Return the [x, y] coordinate for the center point of the cell that contains the specified text.  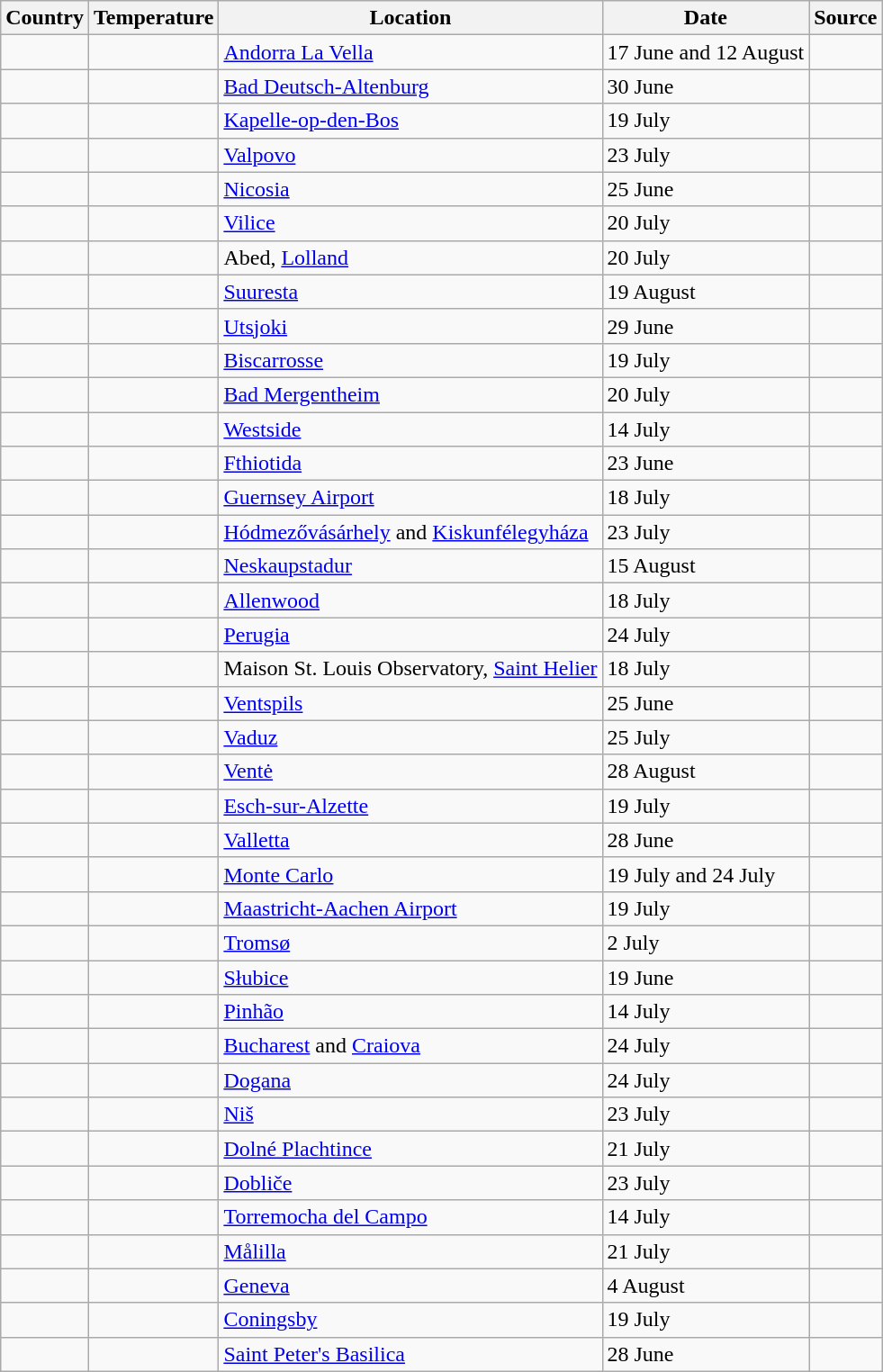
Ventė [410, 772]
23 June [706, 464]
Source [846, 18]
19 June [706, 977]
Country [45, 18]
Niš [410, 1115]
30 June [706, 86]
Tromsø [410, 943]
15 August [706, 566]
Esch-sur-Alzette [410, 806]
Utsjoki [410, 326]
Andorra La Vella [410, 52]
Målilla [410, 1251]
Ventspils [410, 703]
Pinhão [410, 1012]
Valpovo [410, 155]
Valletta [410, 840]
Westside [410, 429]
Hódmezővásárhely and Kiskunfélegyháza [410, 532]
Bad Deutsch-Altenburg [410, 86]
28 August [706, 772]
Saint Peter's Basilica [410, 1354]
Nicosia [410, 189]
Temperature [153, 18]
29 June [706, 326]
Dogana [410, 1080]
Monte Carlo [410, 874]
Abed, Lolland [410, 257]
Dobliče [410, 1183]
Coningsby [410, 1320]
Bad Mergentheim [410, 394]
19 August [706, 292]
Biscarrosse [410, 360]
Fthiotida [410, 464]
Maastricht-Aachen Airport [410, 908]
Allenwood [410, 600]
Location [410, 18]
Słubice [410, 977]
2 July [706, 943]
Dolné Plachtince [410, 1149]
17 June and 12 August [706, 52]
Torremocha del Campo [410, 1217]
Suuresta [410, 292]
Vaduz [410, 737]
Guernsey Airport [410, 498]
Kapelle-op-den-Bos [410, 121]
Maison St. Louis Observatory, Saint Helier [410, 669]
19 July and 24 July [706, 874]
Date [706, 18]
Perugia [410, 635]
Bucharest and Craiova [410, 1046]
4 August [706, 1286]
Geneva [410, 1286]
25 July [706, 737]
Vilice [410, 223]
Neskaupstadur [410, 566]
